Return the (X, Y) coordinate for the center point of the cell that contains the specified text.  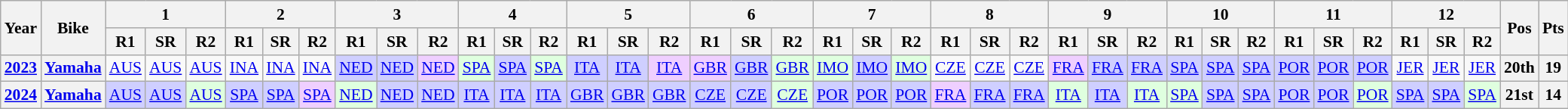
21st (1519, 95)
12 (1447, 14)
19 (1554, 68)
10 (1221, 14)
14 (1554, 95)
5 (628, 14)
4 (512, 14)
8 (989, 14)
Year (21, 27)
2024 (21, 95)
2 (280, 14)
Pos (1519, 27)
3 (396, 14)
7 (872, 14)
20th (1519, 68)
11 (1333, 14)
1 (166, 14)
Bike (73, 27)
2023 (21, 68)
Pts (1554, 27)
6 (751, 14)
9 (1108, 14)
